Search for the cell housing the specified text and yield its (x, y) center coordinate. 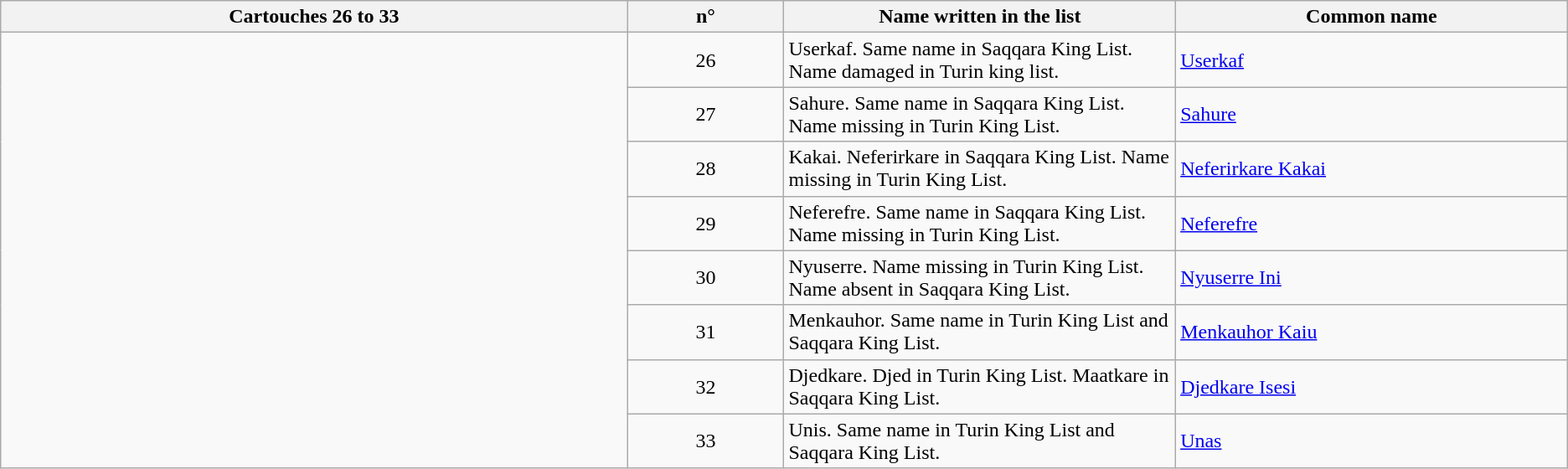
33 (705, 441)
30 (705, 278)
Common name (1372, 17)
31 (705, 332)
Neferefre. Same name in Saqqara King List. Name missing in Turin King List. (980, 223)
Sahure. Same name in Saqqara King List. Name missing in Turin King List. (980, 114)
Menkauhor. Same name in Turin King List and Saqqara King List. (980, 332)
27 (705, 114)
Djedkare. Djed in Turin King List. Maatkare in Saqqara King List. (980, 387)
29 (705, 223)
Unis. Same name in Turin King List and Saqqara King List. (980, 441)
Sahure (1372, 114)
Name written in the list (980, 17)
Menkauhor Kaiu (1372, 332)
Djedkare Isesi (1372, 387)
26 (705, 60)
Neferirkare Kakai (1372, 169)
Kakai. Neferirkare in Saqqara King List. Name missing in Turin King List. (980, 169)
Neferefre (1372, 223)
Unas (1372, 441)
n° (705, 17)
Cartouches 26 to 33 (314, 17)
Nyuserre. Name missing in Turin King List. Name absent in Saqqara King List. (980, 278)
Userkaf (1372, 60)
Nyuserre Ini (1372, 278)
32 (705, 387)
28 (705, 169)
Userkaf. Same name in Saqqara King List. Name damaged in Turin king list. (980, 60)
